Find where the given text appears and provide that cell's center as (X, Y) coordinate. 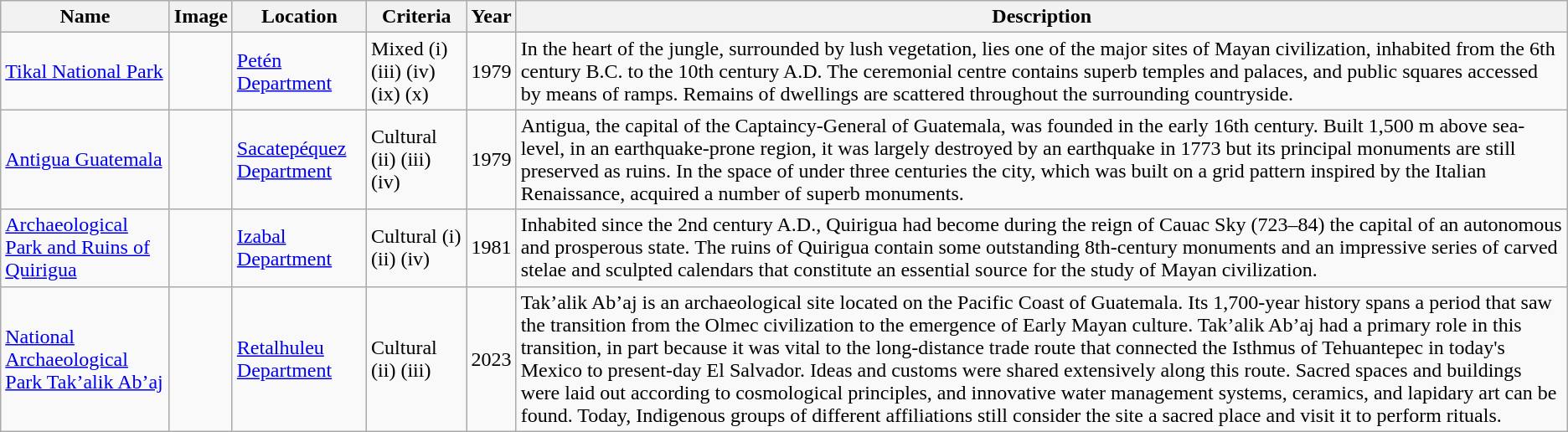
Criteria (417, 17)
Cultural (ii) (iii) (iv) (417, 159)
Image (201, 17)
Mixed (i) (iii) (iv) (ix) (x) (417, 71)
1981 (491, 248)
Name (85, 17)
2023 (491, 358)
Location (299, 17)
Archaeological Park and Ruins of Quirigua (85, 248)
Cultural (i) (ii) (iv) (417, 248)
Year (491, 17)
Antigua Guatemala (85, 159)
Tikal National Park (85, 71)
Petén Department (299, 71)
National Archaeological Park Tak’alik Ab’aj (85, 358)
Cultural (ii) (iii) (417, 358)
Description (1042, 17)
Izabal Department (299, 248)
Retalhuleu Department (299, 358)
Sacatepéquez Department (299, 159)
